Identify which cell holds the provided text, then report its (x, y) central coordinate. 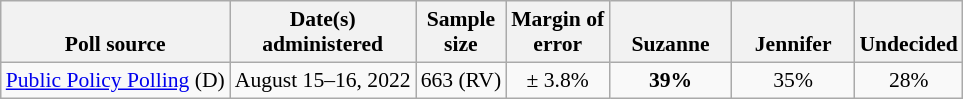
± 3.8% (558, 80)
28% (908, 80)
Jennifer (794, 32)
Poll source (116, 32)
35% (794, 80)
Date(s)administered (323, 32)
Suzanne (670, 32)
August 15–16, 2022 (323, 80)
39% (670, 80)
663 (RV) (462, 80)
Samplesize (462, 32)
Undecided (908, 32)
Margin oferror (558, 32)
Public Policy Polling (D) (116, 80)
